Extract the [x, y] coordinate from the center of the cell holding the provided text.  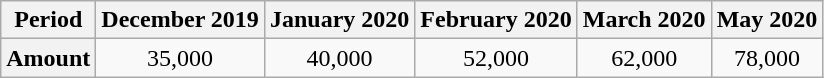
Amount [48, 58]
December 2019 [180, 20]
62,000 [644, 58]
78,000 [767, 58]
January 2020 [339, 20]
35,000 [180, 58]
February 2020 [496, 20]
March 2020 [644, 20]
Period [48, 20]
52,000 [496, 58]
40,000 [339, 58]
May 2020 [767, 20]
